Pinpoint the cell where the given text exists, returning its (x, y) midpoint coordinate. 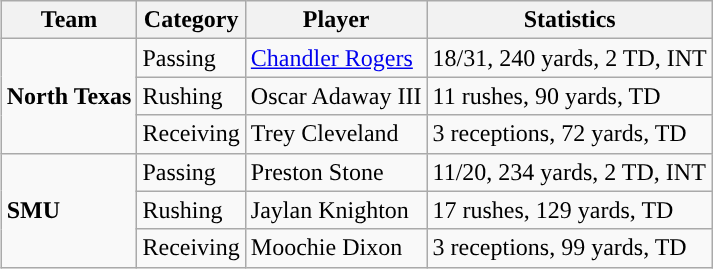
3 receptions, 72 yards, TD (570, 134)
North Texas (69, 96)
Moochie Dixon (336, 248)
11 rushes, 90 yards, TD (570, 96)
Chandler Rogers (336, 58)
Oscar Adaway III (336, 96)
Statistics (570, 20)
Preston Stone (336, 172)
18/31, 240 yards, 2 TD, INT (570, 58)
Jaylan Knighton (336, 210)
SMU (69, 210)
Category (191, 20)
Team (69, 20)
17 rushes, 129 yards, TD (570, 210)
Player (336, 20)
3 receptions, 99 yards, TD (570, 248)
11/20, 234 yards, 2 TD, INT (570, 172)
Trey Cleveland (336, 134)
